Return the [X, Y] coordinate for the center point of the cell that contains the specified text.  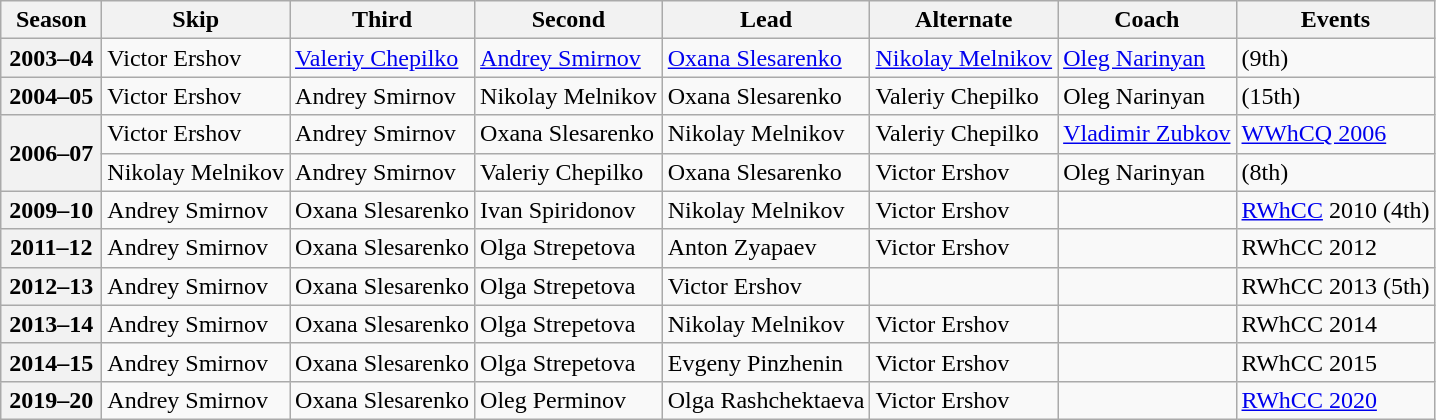
RWhCC 2010 (4th) [1336, 210]
Ivan Spiridonov [569, 210]
Third [382, 20]
Lead [766, 20]
WWhCQ 2006 [1336, 134]
2019–20 [52, 400]
Vladimir Zubkov [1147, 134]
2009–10 [52, 210]
RWhCC 2015 [1336, 362]
2011–12 [52, 248]
Alternate [964, 20]
Olga Rashchektaeva [766, 400]
Skip [196, 20]
(8th) [1336, 172]
Season [52, 20]
(9th) [1336, 58]
Oleg Perminov [569, 400]
2004–05 [52, 96]
2012–13 [52, 286]
Coach [1147, 20]
Events [1336, 20]
2003–04 [52, 58]
RWhCC 2020 [1336, 400]
2014–15 [52, 362]
RWhCC 2014 [1336, 324]
RWhCC 2012 [1336, 248]
RWhCC 2013 (5th) [1336, 286]
(15th) [1336, 96]
Evgeny Pinzhenin [766, 362]
2013–14 [52, 324]
2006–07 [52, 153]
Anton Zyapaev [766, 248]
Second [569, 20]
